Capture the cell that displays the provided text and extract its (x, y) central coordinate. 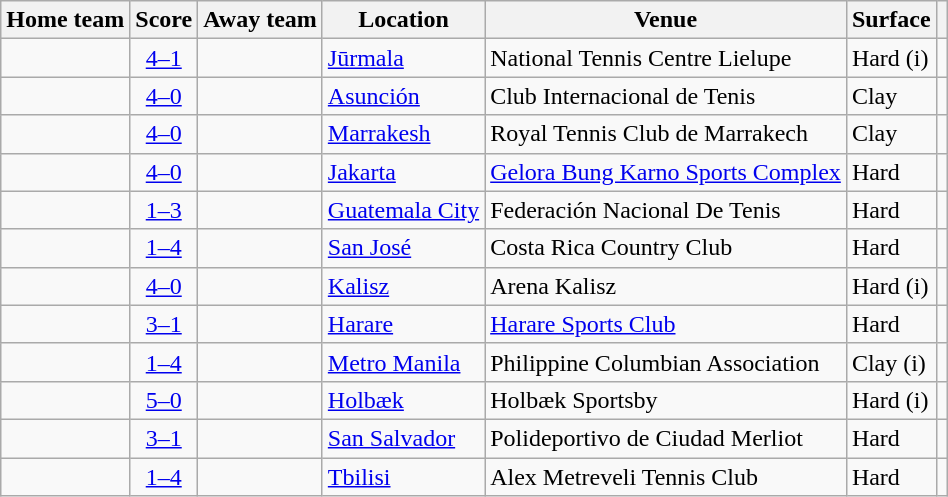
Venue (666, 20)
Marrakesh (403, 134)
Gelora Bung Karno Sports Complex (666, 172)
Kalisz (403, 286)
Holbæk (403, 400)
Away team (260, 20)
Location (403, 20)
Holbæk Sportsby (666, 400)
San Salvador (403, 438)
Metro Manila (403, 362)
Costa Rica Country Club (666, 248)
National Tennis Centre Lielupe (666, 58)
Jūrmala (403, 58)
Arena Kalisz (666, 286)
Clay (i) (891, 362)
1–3 (164, 210)
5–0 (164, 400)
Asunción (403, 96)
Score (164, 20)
Polideportivo de Ciudad Merliot (666, 438)
4–1 (164, 58)
Surface (891, 20)
San José (403, 248)
Alex Metreveli Tennis Club (666, 477)
Harare Sports Club (666, 324)
Royal Tennis Club de Marrakech (666, 134)
Federación Nacional De Tenis (666, 210)
Guatemala City (403, 210)
Home team (66, 20)
Club Internacional de Tenis (666, 96)
Harare (403, 324)
Jakarta (403, 172)
Philippine Columbian Association (666, 362)
Tbilisi (403, 477)
